Detect which cell encompasses the target text, then output its (x, y) center coordinate. 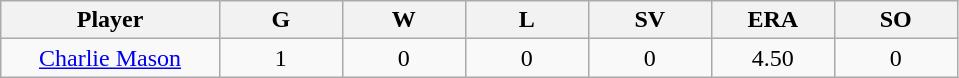
SO (896, 20)
SV (650, 20)
4.50 (772, 58)
W (404, 20)
G (280, 20)
Charlie Mason (110, 58)
Player (110, 20)
ERA (772, 20)
1 (280, 58)
L (526, 20)
